Return the [x, y] coordinate for the center point of the cell that contains the specified text.  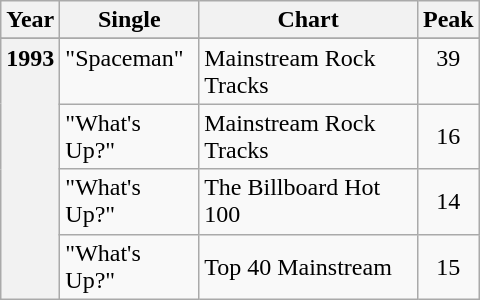
Chart [308, 20]
15 [448, 266]
16 [448, 136]
Peak [448, 20]
39 [448, 72]
"Spaceman" [130, 72]
14 [448, 202]
Year [30, 20]
The Billboard Hot 100 [308, 202]
Top 40 Mainstream [308, 266]
Single [130, 20]
1993 [30, 169]
